Identify which cell holds the provided text, then report its (x, y) central coordinate. 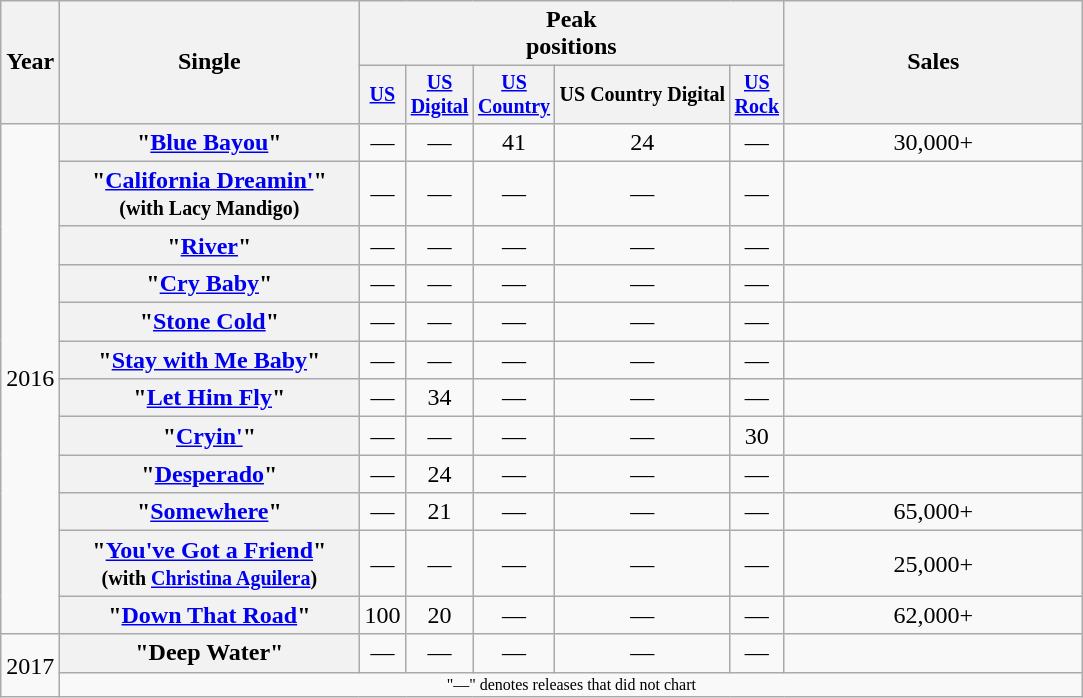
"Let Him Fly" (210, 398)
Sales (934, 62)
"Deep Water" (210, 653)
25,000+ (934, 564)
"Blue Bayou" (210, 142)
US (382, 94)
"Stone Cold" (210, 322)
US Country Digital (642, 94)
"Somewhere" (210, 512)
62,000+ (934, 615)
Year (30, 62)
30,000+ (934, 142)
USDigital (440, 94)
USCountry (514, 94)
"Desperado" (210, 474)
2017 (30, 665)
"Down That Road" (210, 615)
100 (382, 615)
USRock (757, 94)
"Cry Baby" (210, 283)
21 (440, 512)
Peakpositions (572, 34)
"Stay with Me Baby" (210, 360)
"You've Got a Friend" (with Christina Aguilera) (210, 564)
34 (440, 398)
41 (514, 142)
"California Dreamin'" (with Lacy Mandigo) (210, 194)
2016 (30, 378)
"Cryin'" (210, 436)
Single (210, 62)
"River" (210, 245)
20 (440, 615)
30 (757, 436)
65,000+ (934, 512)
"—" denotes releases that did not chart (572, 684)
